Identify which cell holds the provided text, then report its (X, Y) central coordinate. 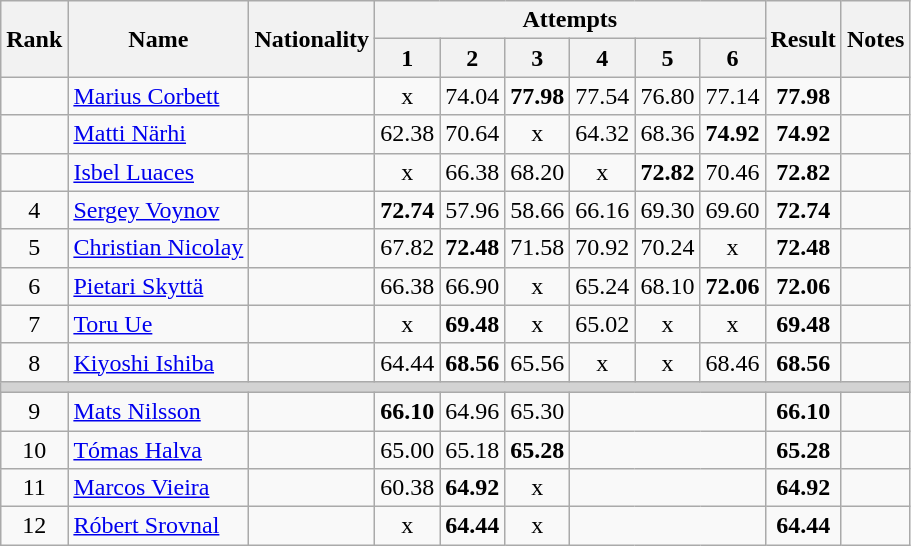
77.54 (602, 96)
65.30 (538, 411)
Matti Närhi (158, 134)
Toru Ue (158, 324)
70.46 (732, 172)
69.60 (732, 210)
Sergey Voynov (158, 210)
12 (34, 526)
70.92 (602, 248)
3 (538, 58)
Rank (34, 39)
7 (34, 324)
1 (408, 58)
Christian Nicolay (158, 248)
68.46 (732, 362)
65.02 (602, 324)
65.18 (472, 449)
68.36 (668, 134)
Result (803, 39)
62.38 (408, 134)
67.82 (408, 248)
68.20 (538, 172)
Marius Corbett (158, 96)
65.56 (538, 362)
Mats Nilsson (158, 411)
Attempts (570, 20)
Tómas Halva (158, 449)
66.90 (472, 286)
Pietari Skyttä (158, 286)
8 (34, 362)
71.58 (538, 248)
Róbert Srovnal (158, 526)
Nationality (312, 39)
70.24 (668, 248)
68.10 (668, 286)
77.14 (732, 96)
Kiyoshi Ishiba (158, 362)
69.30 (668, 210)
58.66 (538, 210)
64.96 (472, 411)
57.96 (472, 210)
60.38 (408, 488)
66.16 (602, 210)
74.04 (472, 96)
70.64 (472, 134)
10 (34, 449)
Notes (875, 39)
11 (34, 488)
9 (34, 411)
Name (158, 39)
2 (472, 58)
76.80 (668, 96)
Isbel Luaces (158, 172)
65.24 (602, 286)
65.00 (408, 449)
64.32 (602, 134)
Marcos Vieira (158, 488)
